Output the [x, y] coordinate of the center of the cell containing the given text.  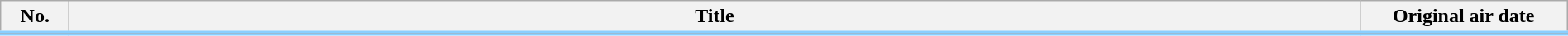
Original air date [1464, 17]
No. [35, 17]
Title [715, 17]
